Locate the cell with the specified text and output its [x, y] center coordinate. 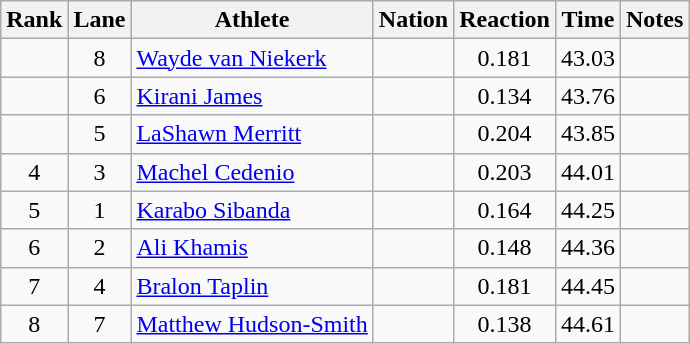
Nation [413, 20]
Athlete [252, 20]
LaShawn Merritt [252, 134]
Matthew Hudson-Smith [252, 324]
43.76 [588, 96]
43.85 [588, 134]
44.61 [588, 324]
0.203 [505, 172]
Bralon Taplin [252, 286]
Machel Cedenio [252, 172]
3 [100, 172]
43.03 [588, 58]
Wayde van Niekerk [252, 58]
0.148 [505, 248]
44.45 [588, 286]
2 [100, 248]
0.134 [505, 96]
Time [588, 20]
Reaction [505, 20]
0.164 [505, 210]
44.25 [588, 210]
Rank [34, 20]
Lane [100, 20]
44.01 [588, 172]
1 [100, 210]
Ali Khamis [252, 248]
Kirani James [252, 96]
44.36 [588, 248]
Notes [655, 20]
Karabo Sibanda [252, 210]
0.138 [505, 324]
0.204 [505, 134]
